Capture the cell that displays the provided text and extract its (X, Y) central coordinate. 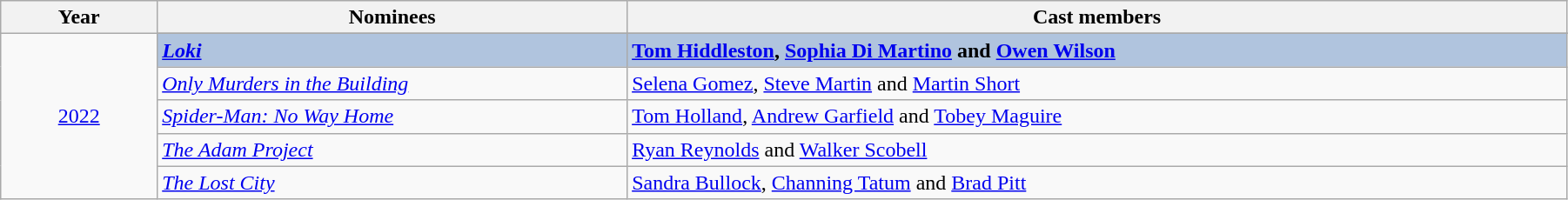
2022 (79, 117)
Selena Gomez, Steve Martin and Martin Short (1097, 83)
Cast members (1097, 17)
Year (79, 17)
Nominees (392, 17)
Tom Holland, Andrew Garfield and Tobey Maguire (1097, 117)
Loki (392, 50)
Spider-Man: No Way Home (392, 117)
Ryan Reynolds and Walker Scobell (1097, 150)
Sandra Bullock, Channing Tatum and Brad Pitt (1097, 183)
Tom Hiddleston, Sophia Di Martino and Owen Wilson (1097, 50)
Only Murders in the Building (392, 83)
The Adam Project (392, 150)
The Lost City (392, 183)
